Provide the (X, Y) coordinate of the cell's center where the given text is located.  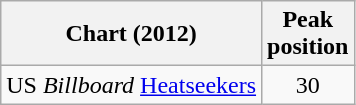
Peakposition (308, 34)
30 (308, 85)
US Billboard Heatseekers (132, 85)
Chart (2012) (132, 34)
